Output the (X, Y) coordinate of the center of the cell containing the given text.  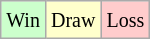
Loss (126, 20)
Draw (72, 20)
Win (24, 20)
